Return [X, Y] of the center of cell containing provided text 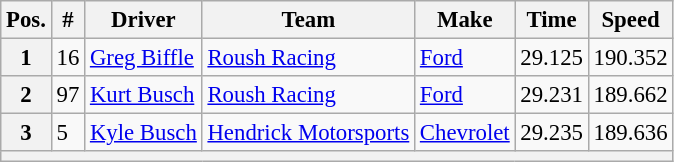
1 [26, 58]
Time [552, 20]
Greg Biffle [144, 58]
189.662 [630, 95]
Hendrick Motorsports [308, 133]
Chevrolet [465, 133]
97 [68, 95]
29.125 [552, 58]
189.636 [630, 133]
16 [68, 58]
5 [68, 133]
29.235 [552, 133]
2 [26, 95]
Speed [630, 20]
Kurt Busch [144, 95]
Make [465, 20]
190.352 [630, 58]
3 [26, 133]
29.231 [552, 95]
Driver [144, 20]
Team [308, 20]
Kyle Busch [144, 133]
# [68, 20]
Pos. [26, 20]
